Return (x, y) of the center of cell containing provided text 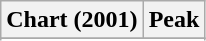
Chart (2001) (72, 20)
Peak (174, 20)
